Extract the (x, y) coordinate from the center of the cell holding the provided text.  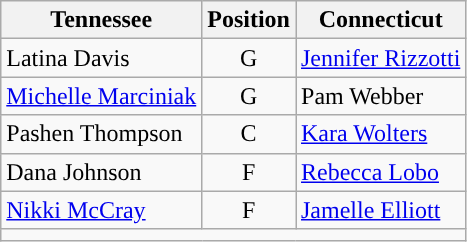
Pashen Thompson (102, 134)
Michelle Marciniak (102, 96)
Tennessee (102, 20)
Nikki McCray (102, 210)
C (249, 134)
Connecticut (381, 20)
Pam Webber (381, 96)
Dana Johnson (102, 172)
Kara Wolters (381, 134)
Rebecca Lobo (381, 172)
Jennifer Rizzotti (381, 58)
Latina Davis (102, 58)
Jamelle Elliott (381, 210)
Position (249, 20)
